Capture the cell that displays the provided text and extract its [x, y] central coordinate. 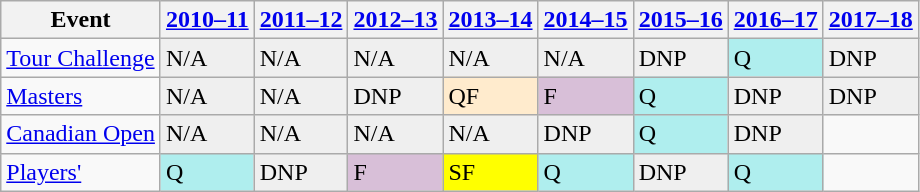
2010–11 [207, 20]
2017–18 [870, 20]
SF [490, 172]
Masters [81, 96]
QF [490, 96]
2012–13 [396, 20]
Canadian Open [81, 134]
2015–16 [680, 20]
2013–14 [490, 20]
Event [81, 20]
Tour Challenge [81, 58]
2014–15 [586, 20]
2016–17 [776, 20]
Players' [81, 172]
2011–12 [301, 20]
